Pinpoint the cell where the given text exists, returning its [X, Y] midpoint coordinate. 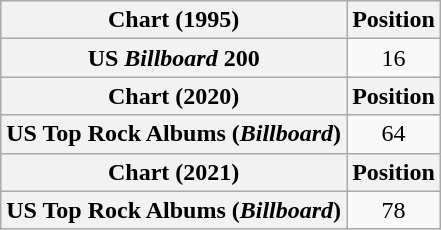
Chart (1995) [174, 20]
78 [394, 210]
64 [394, 134]
US Billboard 200 [174, 58]
Chart (2020) [174, 96]
Chart (2021) [174, 172]
16 [394, 58]
